Detect which cell encompasses the target text, then output its [X, Y] center coordinate. 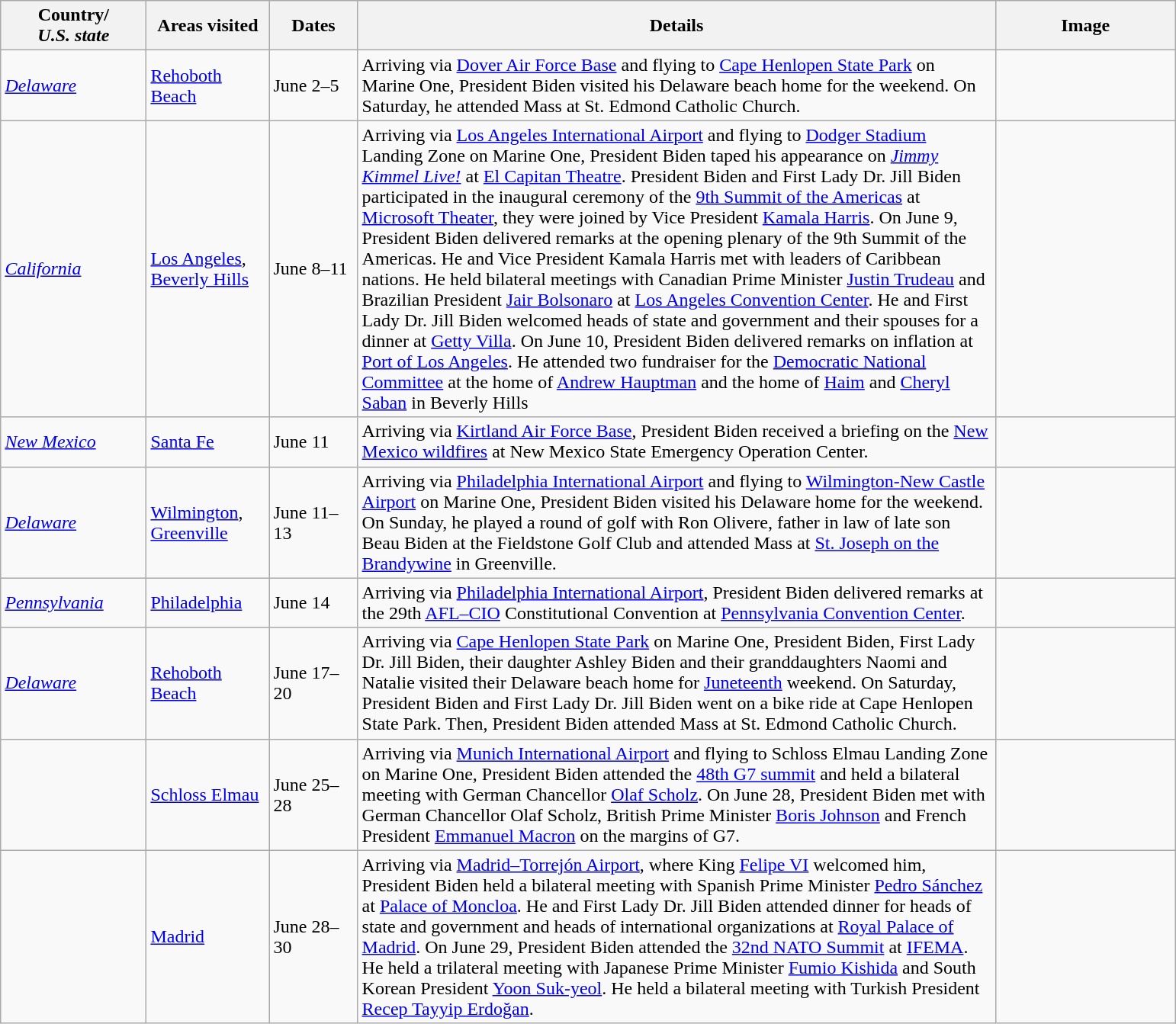
Santa Fe [207, 442]
June 17–20 [313, 683]
Wilmington, Greenville [207, 522]
June 11 [313, 442]
June 8–11 [313, 268]
June 2–5 [313, 85]
Areas visited [207, 26]
Pennsylvania [73, 602]
Dates [313, 26]
June 14 [313, 602]
Schloss Elmau [207, 794]
Country/U.S. state [73, 26]
Image [1085, 26]
June 28–30 [313, 936]
June 11–13 [313, 522]
Philadelphia [207, 602]
June 25–28 [313, 794]
Arriving via Kirtland Air Force Base, President Biden received a briefing on the New Mexico wildfires at New Mexico State Emergency Operation Center. [676, 442]
Los Angeles, Beverly Hills [207, 268]
Details [676, 26]
California [73, 268]
Madrid [207, 936]
New Mexico [73, 442]
